Extract the (X, Y) coordinate from the center of the cell holding the provided text.  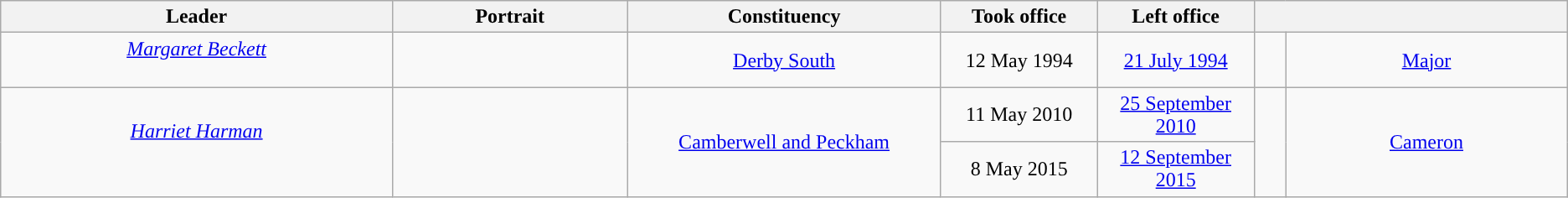
12 September 2015 (1176, 169)
21 July 1994 (1176, 60)
Took office (1019, 17)
Derby South (784, 60)
Major (1426, 60)
25 September 2010 (1176, 114)
Margaret Beckett (197, 60)
11 May 2010 (1019, 114)
8 May 2015 (1019, 169)
Cameron (1426, 142)
Leader (197, 17)
Left office (1176, 17)
Constituency (784, 17)
Harriet Harman (197, 142)
Portrait (509, 17)
Camberwell and Peckham (784, 142)
12 May 1994 (1019, 60)
